Provide the [x, y] coordinate of the cell's center where the given text is located.  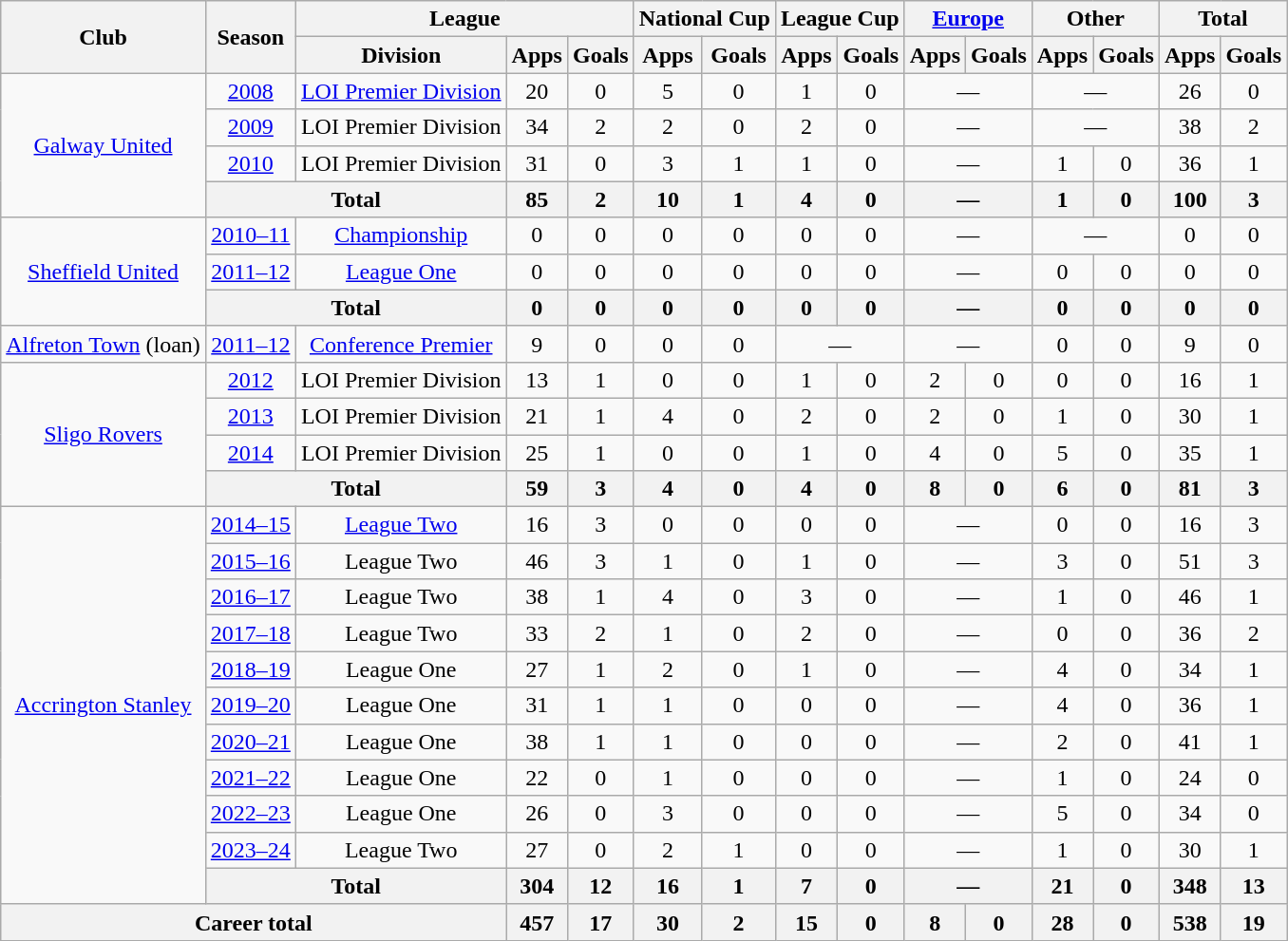
81 [1189, 489]
Championship [401, 235]
348 [1189, 886]
7 [805, 886]
League [464, 19]
17 [600, 922]
33 [537, 633]
Accrington Stanley [104, 706]
22 [537, 778]
6 [1062, 489]
10 [668, 199]
2018–19 [251, 669]
National Cup [705, 19]
Club [104, 37]
2020–21 [251, 742]
2010–11 [251, 235]
2012 [251, 380]
20 [537, 91]
304 [537, 886]
2016–17 [251, 597]
2017–18 [251, 633]
15 [805, 922]
Conference Premier [401, 344]
Season [251, 37]
2009 [251, 127]
2013 [251, 416]
41 [1189, 742]
Galway United [104, 145]
19 [1254, 922]
12 [600, 886]
League Cup [840, 19]
457 [537, 922]
24 [1189, 778]
2019–20 [251, 706]
2021–22 [251, 778]
2014 [251, 453]
Division [401, 55]
2008 [251, 91]
Other [1095, 19]
Sheffield United [104, 272]
Alfreton Town (loan) [104, 344]
25 [537, 453]
538 [1189, 922]
35 [1189, 453]
85 [537, 199]
51 [1189, 561]
100 [1189, 199]
2010 [251, 163]
2015–16 [251, 561]
59 [537, 489]
Europe [968, 19]
2022–23 [251, 814]
Career total [254, 922]
Sligo Rovers [104, 434]
2014–15 [251, 525]
28 [1062, 922]
2023–24 [251, 850]
